Return (X, Y) of the center of cell containing provided text 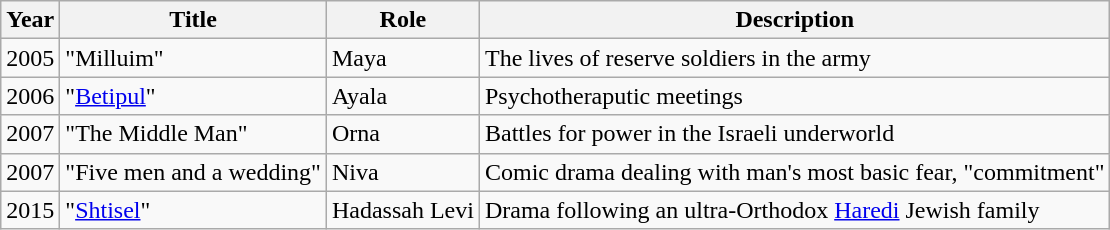
2005 (30, 58)
"Betipul" (194, 96)
"The Middle Man" (194, 134)
Battles for power in the Israeli underworld (794, 134)
Role (402, 20)
Niva (402, 172)
Orna (402, 134)
"Five men and a wedding" (194, 172)
The lives of reserve soldiers in the army (794, 58)
Description (794, 20)
Comic drama dealing with man's most basic fear, "commitment" (794, 172)
Year (30, 20)
"Shtisel" (194, 210)
Ayala (402, 96)
Title (194, 20)
2006 (30, 96)
Drama following an ultra-Orthodox Haredi Jewish family (794, 210)
2015 (30, 210)
Hadassah Levi (402, 210)
Psychotheraputic meetings (794, 96)
"Milluim" (194, 58)
Maya (402, 58)
